Pinpoint the cell where the given text exists, returning its (X, Y) midpoint coordinate. 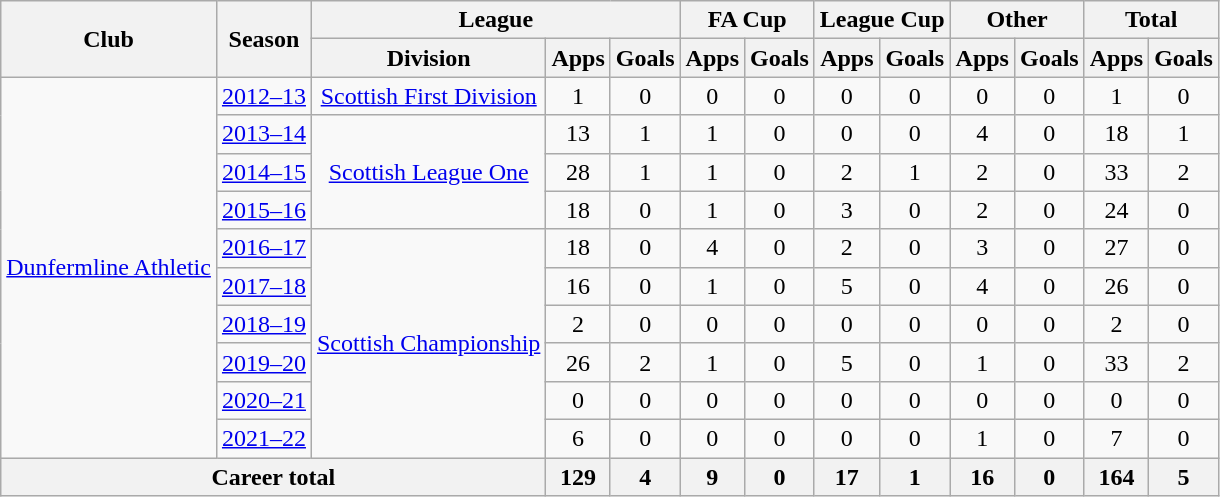
2017–18 (264, 286)
Scottish League One (428, 172)
Total (1151, 20)
17 (846, 477)
2019–20 (264, 362)
Dunfermline Athletic (109, 268)
129 (578, 477)
24 (1116, 210)
Scottish First Division (428, 96)
Club (109, 39)
2021–22 (264, 438)
2016–17 (264, 248)
League Cup (882, 20)
Division (428, 58)
13 (578, 134)
FA Cup (747, 20)
Season (264, 39)
7 (1116, 438)
6 (578, 438)
2015–16 (264, 210)
2020–21 (264, 400)
2013–14 (264, 134)
2012–13 (264, 96)
Other (1017, 20)
2014–15 (264, 172)
164 (1116, 477)
9 (712, 477)
28 (578, 172)
27 (1116, 248)
Career total (274, 477)
Scottish Championship (428, 343)
League (496, 20)
2018–19 (264, 324)
